Pinpoint the cell where the given text exists, returning its [x, y] midpoint coordinate. 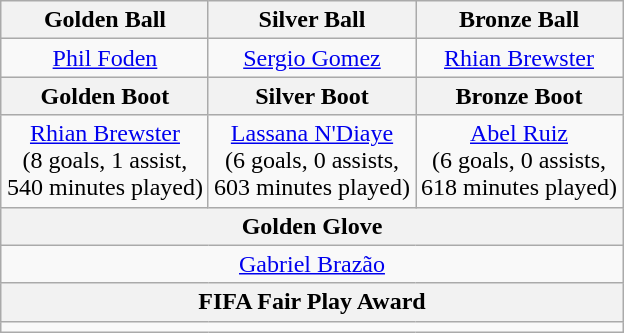
Golden Glove [312, 226]
Golden Ball [104, 20]
Bronze Boot [520, 96]
Golden Boot [104, 96]
Phil Foden [104, 58]
FIFA Fair Play Award [312, 302]
Lassana N'Diaye(6 goals, 0 assists,603 minutes played) [312, 161]
Abel Ruiz(6 goals, 0 assists,618 minutes played) [520, 161]
Sergio Gomez [312, 58]
Rhian Brewster(8 goals, 1 assist,540 minutes played) [104, 161]
Gabriel Brazão [312, 264]
Silver Boot [312, 96]
Rhian Brewster [520, 58]
Silver Ball [312, 20]
Bronze Ball [520, 20]
